Locate the cell with the specified text and output its (X, Y) center coordinate. 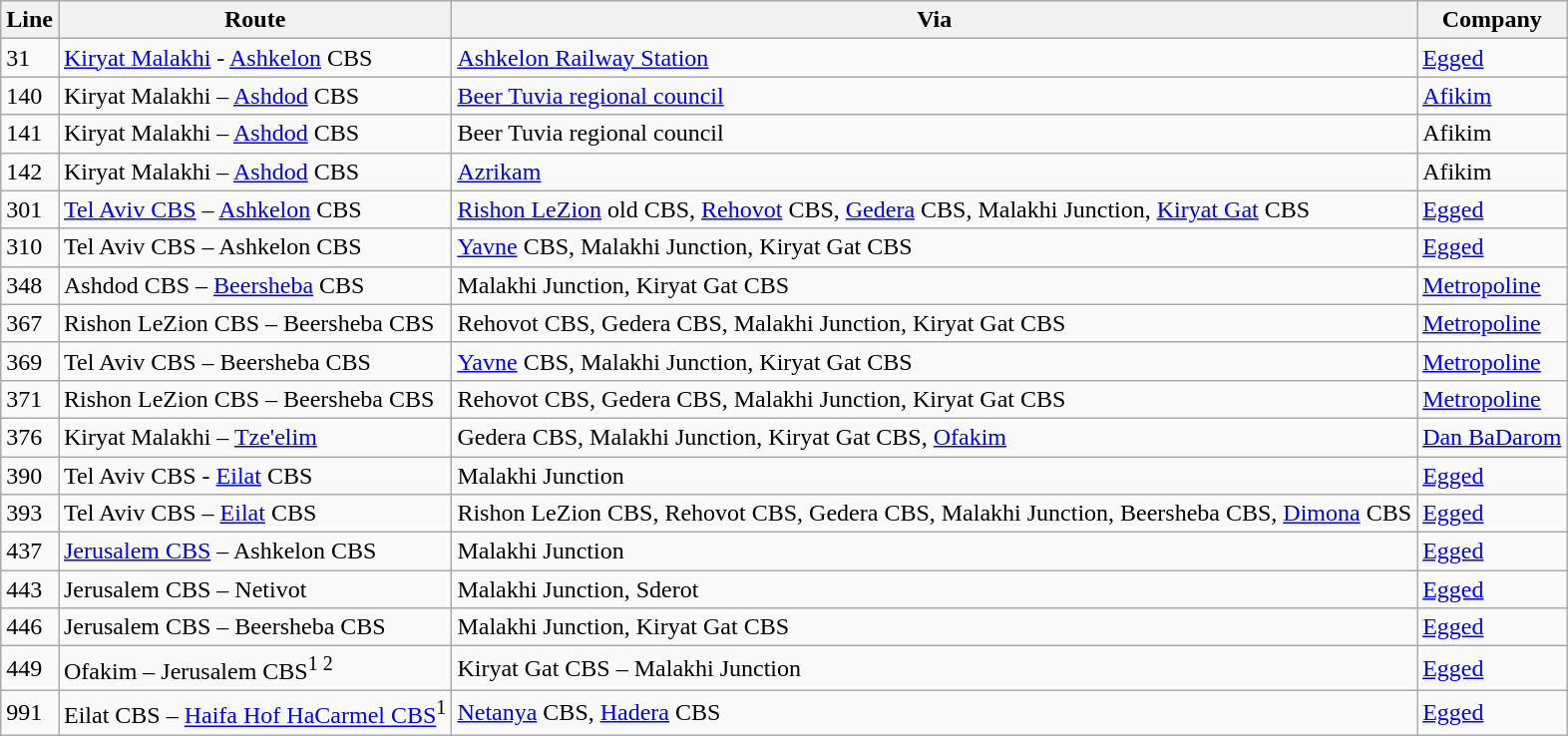
Tel Aviv CBS – Eilat CBS (254, 514)
Tel Aviv CBS – Beersheba CBS (254, 361)
Rishon LeZion old CBS, Rehovot CBS, Gedera CBS, Malakhi Junction, Kiryat Gat CBS (935, 209)
Jerusalem CBS – Beersheba CBS (254, 627)
Jerusalem CBS – Ashkelon CBS (254, 552)
369 (30, 361)
443 (30, 589)
31 (30, 58)
Route (254, 20)
Ashkelon Railway Station (935, 58)
449 (30, 668)
Kiryat Gat CBS – Malakhi Junction (935, 668)
Rishon LeZion CBS, Rehovot CBS, Gedera CBS, Malakhi Junction, Beersheba CBS, Dimona CBS (935, 514)
141 (30, 134)
Line (30, 20)
310 (30, 247)
Dan BaDarom (1492, 437)
371 (30, 399)
Ashdod CBS – Beersheba CBS (254, 285)
142 (30, 172)
Kiryat Malakhi - Ashkelon CBS (254, 58)
Eilat CBS – Haifa Hof HaCarmel CBS1 (254, 712)
Malakhi Junction, Sderot (935, 589)
367 (30, 323)
Company (1492, 20)
140 (30, 96)
348 (30, 285)
Via (935, 20)
Tel Aviv CBS - Eilat CBS (254, 476)
991 (30, 712)
Netanya CBS, Hadera CBS (935, 712)
Ofakim – Jerusalem CBS1 2 (254, 668)
393 (30, 514)
437 (30, 552)
376 (30, 437)
446 (30, 627)
Gedera CBS, Malakhi Junction, Kiryat Gat CBS, Ofakim (935, 437)
Jerusalem CBS – Netivot (254, 589)
301 (30, 209)
Kiryat Malakhi – Tze'elim (254, 437)
Azrikam (935, 172)
390 (30, 476)
